From the cell containing the given text, extract its center point as (X, Y) coordinate. 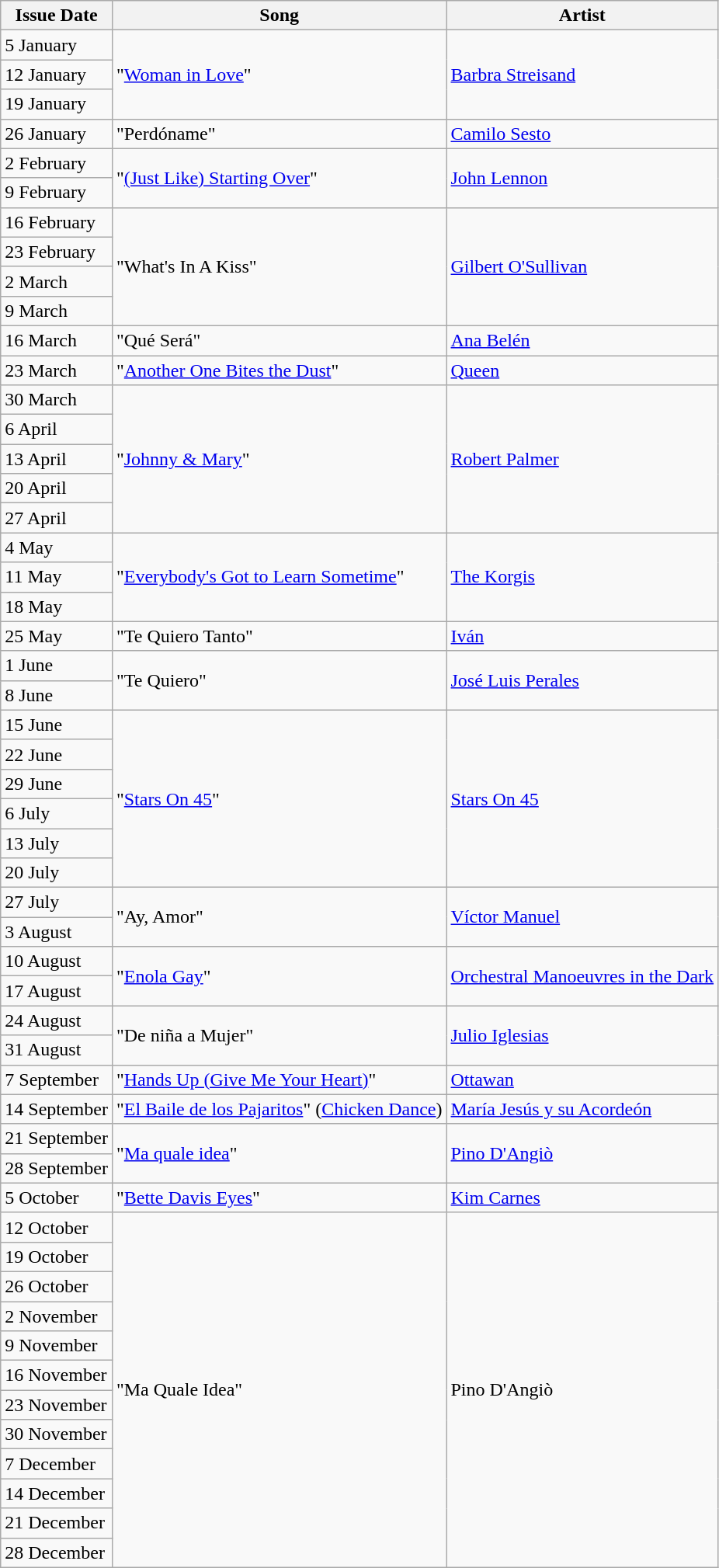
21 December (57, 1523)
19 October (57, 1257)
Song (280, 16)
11 May (57, 577)
3 August (57, 932)
John Lennon (582, 178)
Ana Belén (582, 340)
14 December (57, 1493)
21 September (57, 1139)
6 July (57, 813)
Iván (582, 636)
12 January (57, 75)
18 May (57, 607)
Orchestral Manoeuvres in the Dark (582, 976)
8 June (57, 695)
28 December (57, 1552)
25 May (57, 636)
27 July (57, 902)
6 April (57, 429)
"Hands Up (Give Me Your Heart)" (280, 1080)
12 October (57, 1227)
"Enola Gay" (280, 976)
24 August (57, 1020)
"De niña a Mujer" (280, 1035)
Robert Palmer (582, 459)
"Te Quiero" (280, 680)
Barbra Streisand (582, 75)
26 January (57, 134)
13 April (57, 459)
17 August (57, 991)
"Qué Será" (280, 340)
"(Just Like) Starting Over" (280, 178)
María Jesús y su Acordeón (582, 1109)
José Luis Perales (582, 680)
28 September (57, 1168)
23 November (57, 1405)
Víctor Manuel (582, 917)
4 May (57, 548)
23 March (57, 370)
Gilbert O'Sullivan (582, 266)
Stars On 45 (582, 798)
"Bette Davis Eyes" (280, 1198)
"El Baile de los Pajaritos" (Chicken Dance) (280, 1109)
"Te Quiero Tanto" (280, 636)
Queen (582, 370)
7 December (57, 1464)
2 February (57, 163)
9 March (57, 311)
"Stars On 45" (280, 798)
Camilo Sesto (582, 134)
31 August (57, 1050)
"Woman in Love" (280, 75)
26 October (57, 1286)
5 January (57, 45)
The Korgis (582, 577)
2 March (57, 281)
Artist (582, 16)
1 June (57, 666)
10 August (57, 961)
"Everybody's Got to Learn Sometime" (280, 577)
14 September (57, 1109)
20 July (57, 873)
19 January (57, 104)
13 July (57, 843)
16 February (57, 222)
30 November (57, 1434)
15 June (57, 725)
22 June (57, 754)
Issue Date (57, 16)
30 March (57, 400)
"Perdóname" (280, 134)
27 April (57, 518)
2 November (57, 1316)
5 October (57, 1198)
Ottawan (582, 1080)
"Johnny & Mary" (280, 459)
"Ma quale idea" (280, 1153)
23 February (57, 252)
20 April (57, 488)
"Ay, Amor" (280, 917)
9 November (57, 1346)
7 September (57, 1080)
16 November (57, 1375)
"Another One Bites the Dust" (280, 370)
"What's In A Kiss" (280, 266)
29 June (57, 784)
16 March (57, 340)
Julio Iglesias (582, 1035)
Kim Carnes (582, 1198)
"Ma Quale Idea" (280, 1390)
9 February (57, 193)
